Provide the [x, y] coordinate of the cell's center where the given text is located.  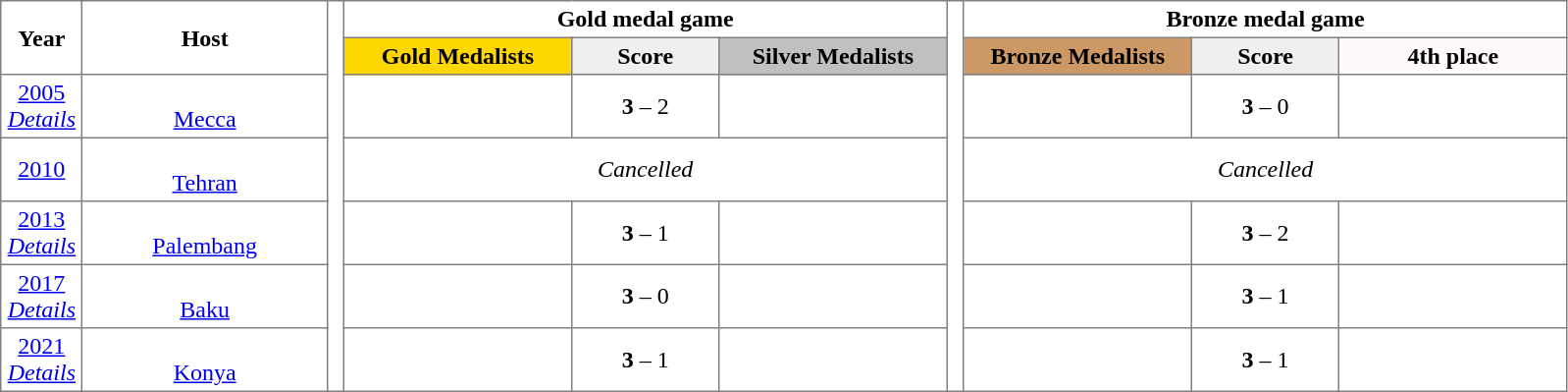
Mecca [204, 106]
2017Details [41, 296]
Konya [204, 360]
Baku [204, 296]
2010 [41, 169]
Palembang [204, 233]
4th place [1452, 56]
Gold Medalists [457, 56]
Bronze medal game [1266, 20]
Tehran [204, 169]
Silver Medalists [832, 56]
2005Details [41, 106]
2021Details [41, 360]
Bronze Medalists [1077, 56]
Host [204, 37]
2013Details [41, 233]
Gold medal game [646, 20]
Year [41, 37]
